Identify which cell holds the provided text, then report its [x, y] central coordinate. 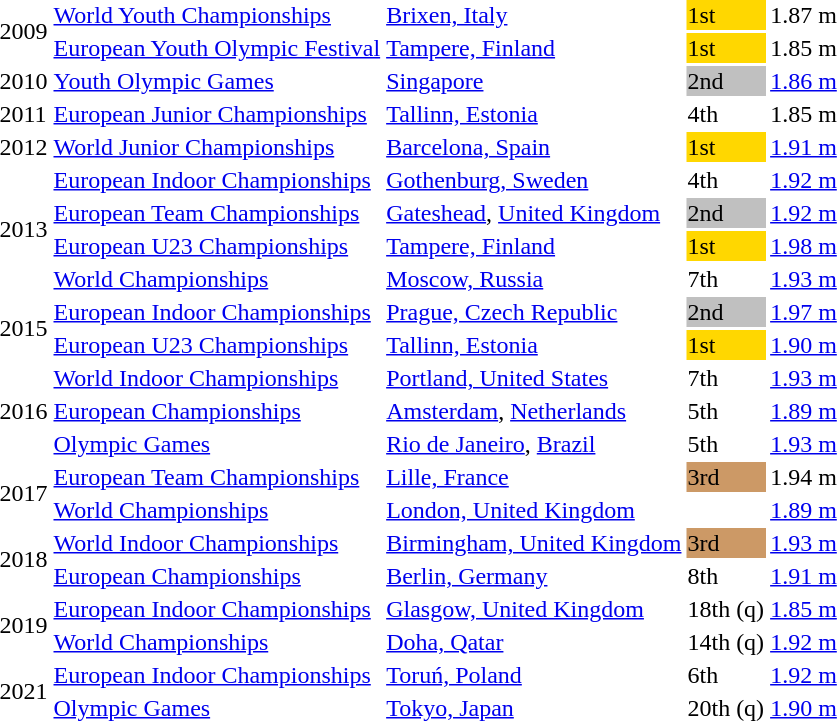
Amsterdam, Netherlands [534, 411]
Berlin, Germany [534, 576]
Brixen, Italy [534, 15]
Gateshead, United Kingdom [534, 213]
European Youth Olympic Festival [217, 48]
Youth Olympic Games [217, 81]
Toruń, Poland [534, 675]
Prague, Czech Republic [534, 312]
Lille, France [534, 477]
Singapore [534, 81]
Rio de Janeiro, Brazil [534, 444]
Moscow, Russia [534, 279]
Barcelona, Spain [534, 147]
Gothenburg, Sweden [534, 180]
Doha, Qatar [534, 642]
Olympic Games [217, 444]
World Junior Championships [217, 147]
World Youth Championships [217, 15]
Portland, United States [534, 378]
14th (q) [726, 642]
18th (q) [726, 609]
6th [726, 675]
London, United Kingdom [534, 510]
Birmingham, United Kingdom [534, 543]
Glasgow, United Kingdom [534, 609]
8th [726, 576]
European Junior Championships [217, 114]
